Find where the given text appears and provide that cell's center as [X, Y] coordinate. 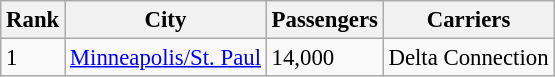
Delta Connection [468, 58]
City [166, 20]
Passengers [324, 20]
Rank [33, 20]
14,000 [324, 58]
Minneapolis/St. Paul [166, 58]
Carriers [468, 20]
1 [33, 58]
